Capture the cell that displays the provided text and extract its (X, Y) central coordinate. 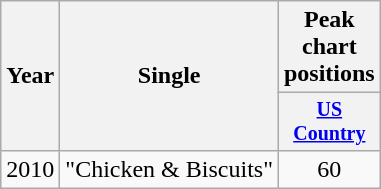
"Chicken & Biscuits" (170, 169)
2010 (30, 169)
Single (170, 76)
Peak chart positions (329, 47)
Year (30, 76)
60 (329, 169)
US Country (329, 122)
